Determine the [x, y] coordinate at the center of the cell enclosing the given text.  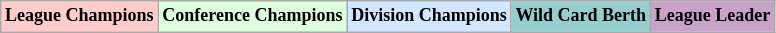
League Champions [80, 16]
Division Champions [429, 16]
Wild Card Berth [580, 16]
League Leader [712, 16]
Conference Champions [252, 16]
